Capture the cell that displays the provided text and extract its [x, y] central coordinate. 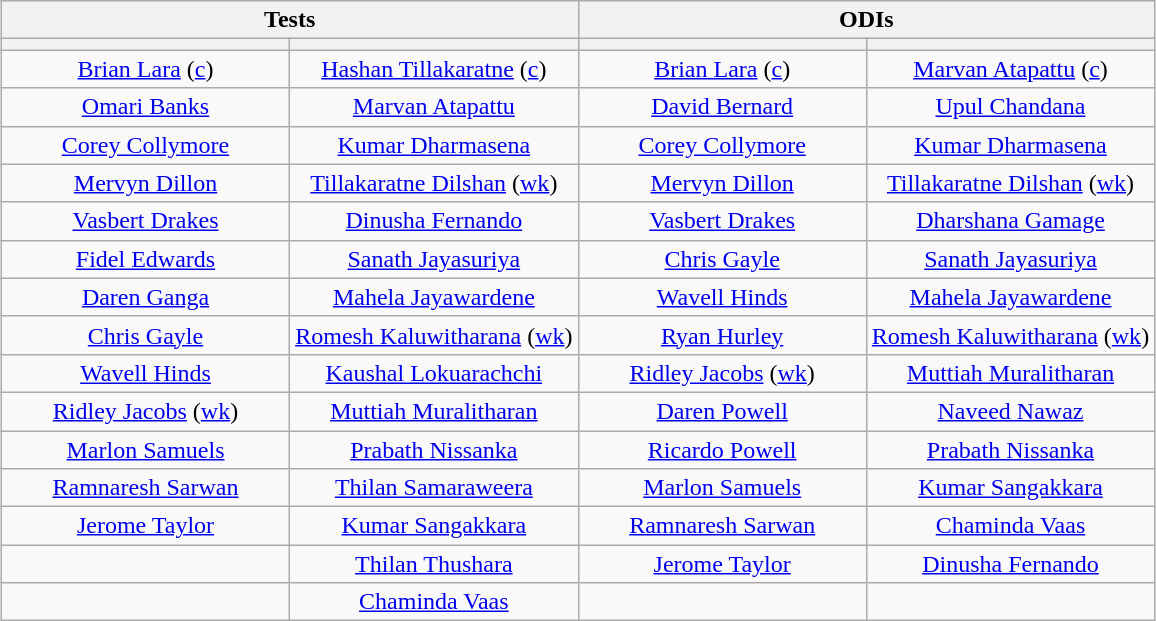
ODIs [866, 20]
Thilan Samaraweera [434, 488]
Dharshana Gamage [1010, 221]
Thilan Thushara [434, 564]
Upul Chandana [1010, 107]
David Bernard [722, 107]
Omari Banks [145, 107]
Fidel Edwards [145, 259]
Ricardo Powell [722, 449]
Tests [290, 20]
Ryan Hurley [722, 335]
Naveed Nawaz [1010, 411]
Kaushal Lokuarachchi [434, 373]
Marvan Atapattu [434, 107]
Daren Ganga [145, 297]
Hashan Tillakaratne (c) [434, 69]
Daren Powell [722, 411]
Marvan Atapattu (c) [1010, 69]
